Detect which cell encompasses the target text, then output its [X, Y] center coordinate. 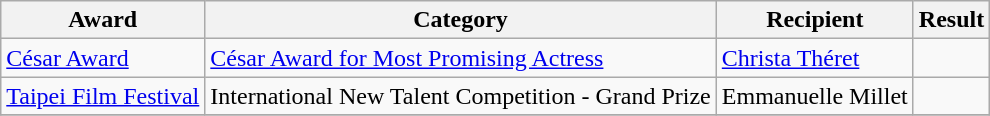
César Award [103, 58]
Christa Théret [814, 58]
Emmanuelle Millet [814, 96]
International New Talent Competition - Grand Prize [460, 96]
Taipei Film Festival [103, 96]
Category [460, 20]
Result [951, 20]
Recipient [814, 20]
César Award for Most Promising Actress [460, 58]
Award [103, 20]
